Detect which cell encompasses the target text, then output its (x, y) center coordinate. 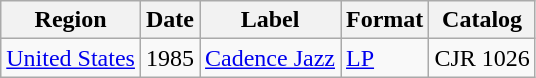
1985 (170, 58)
United States (71, 58)
Format (384, 20)
Region (71, 20)
CJR 1026 (482, 58)
Catalog (482, 20)
Label (270, 20)
LP (384, 58)
Date (170, 20)
Cadence Jazz (270, 58)
